Identify which cell holds the provided text, then report its [X, Y] central coordinate. 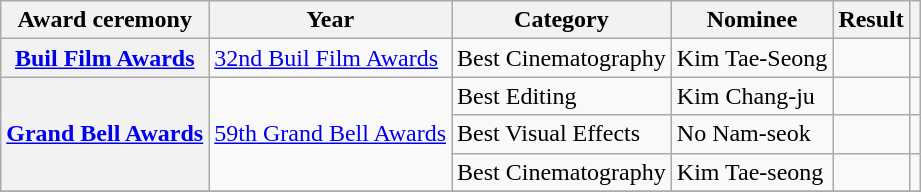
59th Grand Bell Awards [330, 134]
Buil Film Awards [105, 58]
Best Editing [562, 96]
Kim Chang-ju [752, 96]
Year [330, 20]
Kim Tae-seong [752, 172]
Grand Bell Awards [105, 134]
Category [562, 20]
Best Visual Effects [562, 134]
Award ceremony [105, 20]
32nd Buil Film Awards [330, 58]
Result [871, 20]
No Nam-seok [752, 134]
Nominee [752, 20]
Kim Tae-Seong [752, 58]
